Locate the cell with the specified text and output its (x, y) center coordinate. 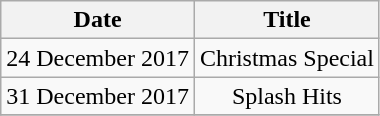
Christmas Special (286, 58)
Splash Hits (286, 96)
Title (286, 20)
24 December 2017 (98, 58)
Date (98, 20)
31 December 2017 (98, 96)
